From the cell containing the given text, extract its center point as [X, Y] coordinate. 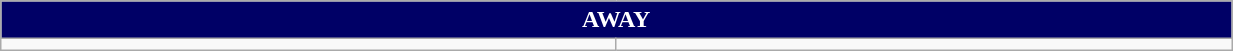
AWAY [616, 20]
